Provide the (x, y) coordinate of the cell's center where the given text is located.  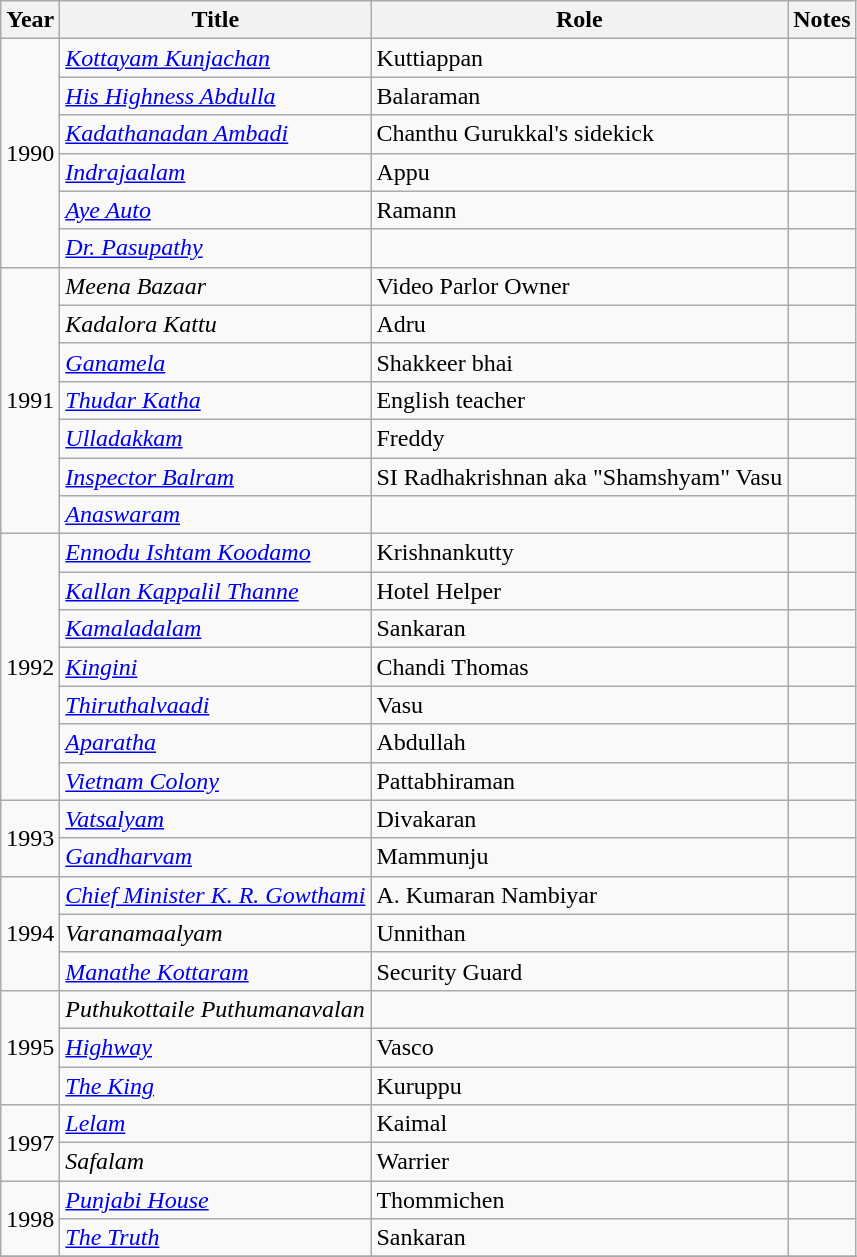
Notes (822, 20)
Adru (580, 324)
Lelam (216, 1124)
Manathe Kottaram (216, 971)
Ganamela (216, 362)
Kuttiappan (580, 58)
Chanthu Gurukkal's sidekick (580, 134)
Pattabhiraman (580, 781)
Kamaladalam (216, 629)
Mammunju (580, 857)
Aparatha (216, 743)
Dr. Pasupathy (216, 248)
Divakaran (580, 819)
Vasu (580, 705)
Ulladakkam (216, 438)
Abdullah (580, 743)
Indrajaalam (216, 172)
Role (580, 20)
His Highness Abdulla (216, 96)
Kadathanadan Ambadi (216, 134)
Chandi Thomas (580, 667)
Thudar Katha (216, 400)
Ennodu Ishtam Koodamo (216, 553)
Video Parlor Owner (580, 286)
Puthukottaile Puthumanavalan (216, 1009)
Freddy (580, 438)
SI Radhakrishnan aka "Shamshyam" Vasu (580, 477)
Unnithan (580, 933)
1995 (30, 1047)
Appu (580, 172)
Safalam (216, 1162)
Vatsalyam (216, 819)
Kuruppu (580, 1085)
Gandharvam (216, 857)
Kottayam Kunjachan (216, 58)
1992 (30, 667)
Aye Auto (216, 210)
Hotel Helper (580, 591)
Highway (216, 1047)
Warrier (580, 1162)
Meena Bazaar (216, 286)
Ramann (580, 210)
Vasco (580, 1047)
The Truth (216, 1238)
1990 (30, 153)
Punjabi House (216, 1200)
A. Kumaran Nambiyar (580, 895)
1998 (30, 1219)
Krishnankutty (580, 553)
Kadalora Kattu (216, 324)
English teacher (580, 400)
Kingini (216, 667)
Shakkeer bhai (580, 362)
Kallan Kappalil Thanne (216, 591)
Security Guard (580, 971)
Thommichen (580, 1200)
1997 (30, 1143)
Kaimal (580, 1124)
Chief Minister K. R. Gowthami (216, 895)
Year (30, 20)
1991 (30, 400)
Title (216, 20)
Balaraman (580, 96)
Inspector Balram (216, 477)
1994 (30, 933)
Anaswaram (216, 515)
1993 (30, 838)
The King (216, 1085)
Thiruthalvaadi (216, 705)
Vietnam Colony (216, 781)
Varanamaalyam (216, 933)
